Locate the cell with the specified text and output its [x, y] center coordinate. 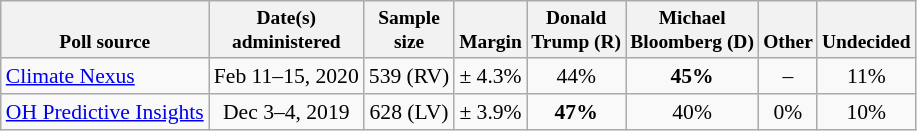
539 (RV) [410, 76]
Poll source [105, 30]
± 4.3% [490, 76]
45% [692, 76]
MichaelBloomberg (D) [692, 30]
Feb 11–15, 2020 [286, 76]
Margin [490, 30]
Dec 3–4, 2019 [286, 112]
– [788, 76]
DonaldTrump (R) [576, 30]
Climate Nexus [105, 76]
Samplesize [410, 30]
Undecided [866, 30]
628 (LV) [410, 112]
47% [576, 112]
11% [866, 76]
Other [788, 30]
0% [788, 112]
40% [692, 112]
44% [576, 76]
Date(s)administered [286, 30]
10% [866, 112]
± 3.9% [490, 112]
OH Predictive Insights [105, 112]
